Search for the cell housing the specified text and yield its (x, y) center coordinate. 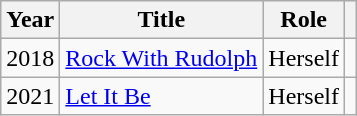
2021 (30, 96)
Title (162, 20)
2018 (30, 58)
Role (304, 20)
Year (30, 20)
Rock With Rudolph (162, 58)
Let It Be (162, 96)
